Determine the [X, Y] coordinate at the center of the cell enclosing the given text.  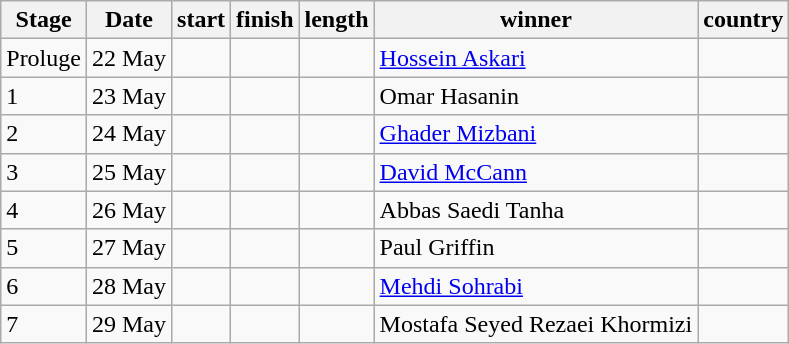
5 [44, 248]
28 May [128, 286]
27 May [128, 248]
6 [44, 286]
David McCann [536, 172]
1 [44, 96]
7 [44, 324]
26 May [128, 210]
Paul Griffin [536, 248]
3 [44, 172]
25 May [128, 172]
29 May [128, 324]
Ghader Mizbani [536, 134]
finish [265, 20]
22 May [128, 58]
4 [44, 210]
Abbas Saedi Tanha [536, 210]
winner [536, 20]
Mostafa Seyed Rezaei Khormizi [536, 324]
Mehdi Sohrabi [536, 286]
24 May [128, 134]
Proluge [44, 58]
Stage [44, 20]
2 [44, 134]
Date [128, 20]
23 May [128, 96]
start [202, 20]
length [336, 20]
Omar Hasanin [536, 96]
country [744, 20]
Hossein Askari [536, 58]
